Find where the given text appears and provide that cell's center as (x, y) coordinate. 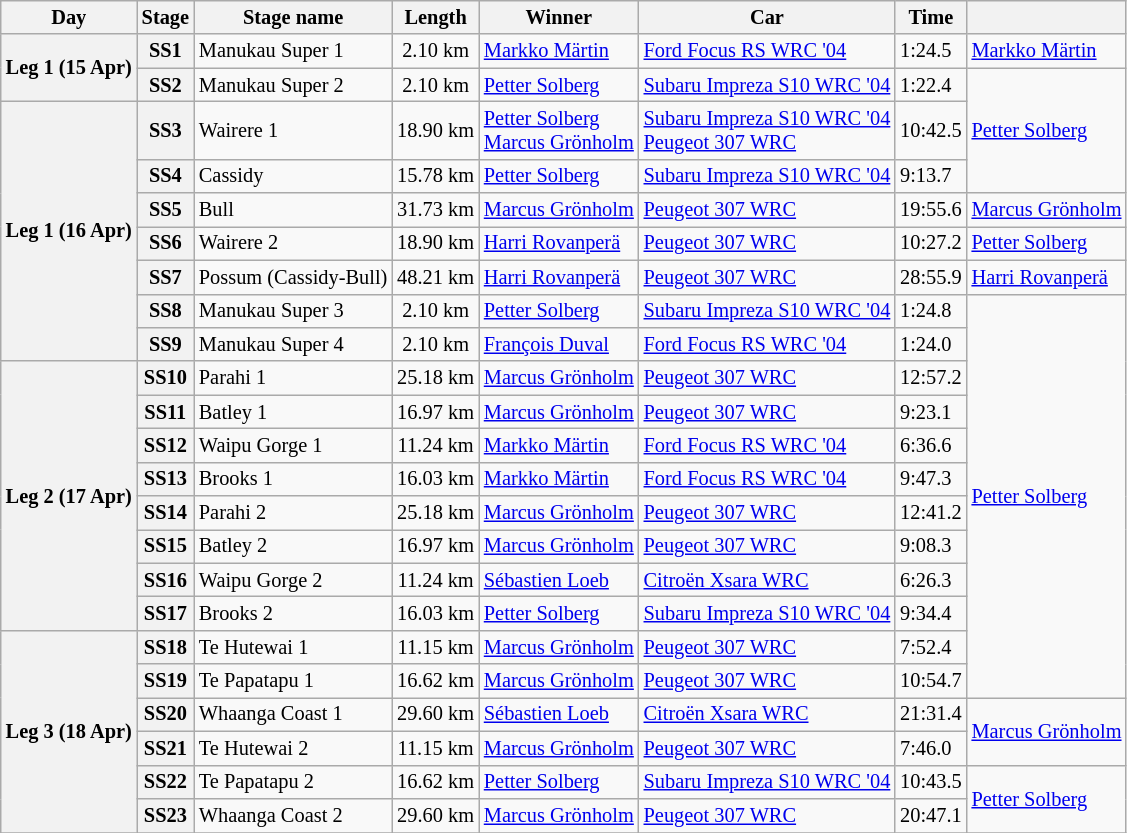
SS23 (166, 815)
Manukau Super 1 (293, 51)
SS3 (166, 130)
Stage name (293, 17)
Leg 3 (18 Apr) (69, 731)
31.73 km (436, 210)
SS19 (166, 681)
19:55.6 (930, 210)
Winner (559, 17)
Cassidy (293, 176)
Manukau Super 3 (293, 311)
SS15 (166, 546)
28:55.9 (930, 277)
Whaanga Coast 1 (293, 714)
Brooks 2 (293, 613)
Wairere 1 (293, 130)
SS11 (166, 412)
10:27.2 (930, 243)
Wairere 2 (293, 243)
SS21 (166, 748)
Leg 1 (15 Apr) (69, 68)
SS6 (166, 243)
Length (436, 17)
9:23.1 (930, 412)
Te Hutewai 2 (293, 748)
SS16 (166, 580)
Subaru Impreza S10 WRC '04Peugeot 307 WRC (767, 130)
1:24.5 (930, 51)
Te Papatapu 2 (293, 782)
7:46.0 (930, 748)
SS20 (166, 714)
1:24.8 (930, 311)
Day (69, 17)
Possum (Cassidy-Bull) (293, 277)
Bull (293, 210)
Waipu Gorge 2 (293, 580)
Whaanga Coast 2 (293, 815)
Brooks 1 (293, 479)
Te Hutewai 1 (293, 647)
20:47.1 (930, 815)
SS18 (166, 647)
21:31.4 (930, 714)
12:57.2 (930, 378)
9:13.7 (930, 176)
SS1 (166, 51)
12:41.2 (930, 513)
SS5 (166, 210)
SS12 (166, 445)
9:08.3 (930, 546)
François Duval (559, 344)
Manukau Super 4 (293, 344)
1:22.4 (930, 85)
6:26.3 (930, 580)
Waipu Gorge 1 (293, 445)
9:47.3 (930, 479)
SS9 (166, 344)
10:42.5 (930, 130)
Leg 2 (17 Apr) (69, 496)
15.78 km (436, 176)
Parahi 2 (293, 513)
SS17 (166, 613)
10:43.5 (930, 782)
Manukau Super 2 (293, 85)
6:36.6 (930, 445)
SS22 (166, 782)
48.21 km (436, 277)
SS10 (166, 378)
10:54.7 (930, 681)
9:34.4 (930, 613)
7:52.4 (930, 647)
Time (930, 17)
SS13 (166, 479)
Parahi 1 (293, 378)
Petter Solberg Marcus Grönholm (559, 130)
Batley 2 (293, 546)
SS7 (166, 277)
Batley 1 (293, 412)
SS14 (166, 513)
SS4 (166, 176)
SS2 (166, 85)
Car (767, 17)
Leg 1 (16 Apr) (69, 231)
SS8 (166, 311)
Stage (166, 17)
1:24.0 (930, 344)
Te Papatapu 1 (293, 681)
